Detect which cell encompasses the target text, then output its (X, Y) center coordinate. 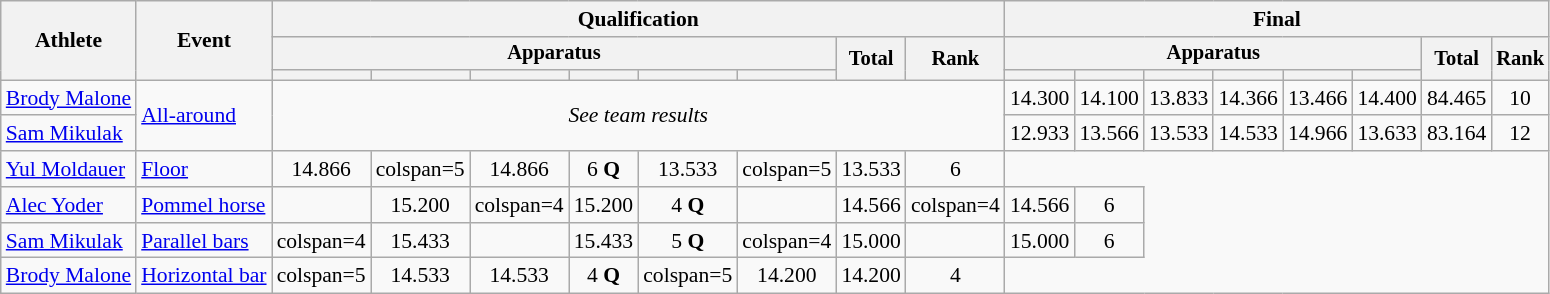
5 Q (688, 241)
Pommel horse (204, 205)
Qualification (638, 19)
14.366 (1248, 98)
Yul Moldauer (68, 169)
13.633 (1386, 134)
14.300 (1040, 98)
Event (204, 40)
10 (1520, 98)
All-around (204, 116)
Final (1277, 19)
13.833 (1178, 98)
83.164 (1456, 134)
See team results (638, 116)
6 Q (604, 169)
Alec Yoder (68, 205)
13.566 (1108, 134)
14.966 (1318, 134)
14.100 (1108, 98)
13.466 (1318, 98)
Horizontal bar (204, 276)
12 (1520, 134)
Floor (204, 169)
84.465 (1456, 98)
Parallel bars (204, 241)
12.933 (1040, 134)
4 (956, 276)
Athlete (68, 40)
14.400 (1386, 98)
